Output the (x, y) coordinate of the center of the cell containing the given text.  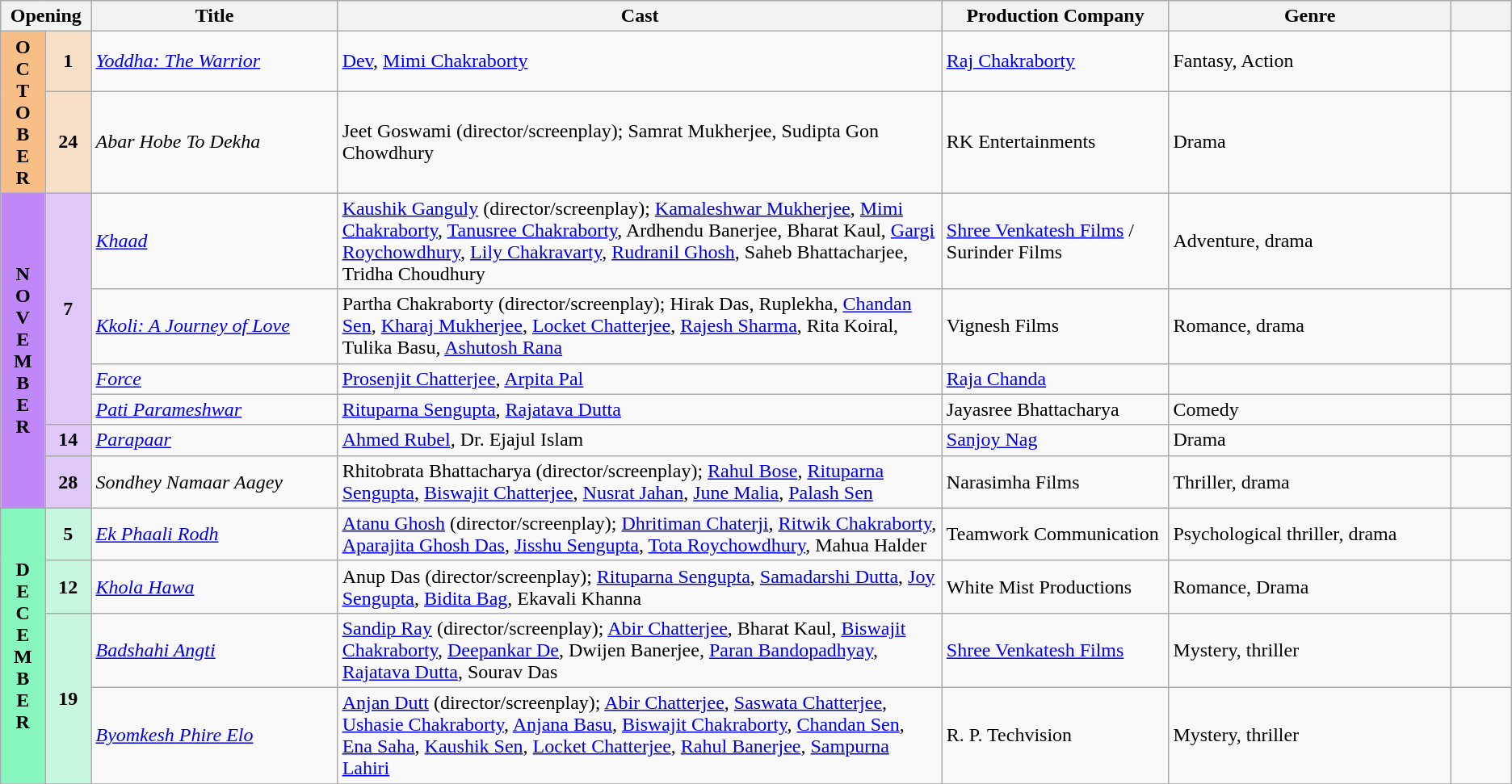
Prosenjit Chatterjee, Arpita Pal (640, 379)
24 (68, 142)
RK Entertainments (1055, 142)
Pati Parameshwar (215, 409)
Abar Hobe To Dekha (215, 142)
Atanu Ghosh (director/screenplay); Dhritiman Chaterji, Ritwik Chakraborty, Aparajita Ghosh Das, Jisshu Sengupta, Tota Roychowdhury, Mahua Halder (640, 535)
14 (68, 440)
R. P. Techvision (1055, 735)
Adventure, drama (1310, 241)
Rhitobrata Bhattacharya (director/screenplay); Rahul Bose, Rituparna Sengupta, Biswajit Chatterjee, Nusrat Jahan, June Malia, Palash Sen (640, 481)
Thriller, drama (1310, 481)
Kkoli: A Journey of Love (215, 326)
Raja Chanda (1055, 379)
19 (68, 698)
Psychological thriller, drama (1310, 535)
7 (68, 308)
Sondhey Namaar Aagey (215, 481)
Shree Venkatesh Films / Surinder Films (1055, 241)
Jayasree Bhattacharya (1055, 409)
12 (68, 586)
White Mist Productions (1055, 586)
5 (68, 535)
Ahmed Rubel, Dr. Ejajul Islam (640, 440)
Ek Phaali Rodh (215, 535)
Production Company (1055, 16)
Anup Das (director/screenplay); Rituparna Sengupta, Samadarshi Dutta, Joy Sengupta, Bidita Bag, Ekavali Khanna (640, 586)
Khola Hawa (215, 586)
Yoddha: The Warrior (215, 61)
DECEMBER (23, 646)
Badshahi Angti (215, 650)
Romance, drama (1310, 326)
Teamwork Communication (1055, 535)
Khaad (215, 241)
Romance, Drama (1310, 586)
NOVEMBER (23, 350)
Sanjoy Nag (1055, 440)
Parapaar (215, 440)
OCTOBER (23, 112)
Rituparna Sengupta, Rajatava Dutta (640, 409)
Vignesh Films (1055, 326)
Title (215, 16)
Cast (640, 16)
Jeet Goswami (director/screenplay); Samrat Mukherjee, Sudipta Gon Chowdhury (640, 142)
Genre (1310, 16)
Force (215, 379)
Dev, Mimi Chakraborty (640, 61)
Narasimha Films (1055, 481)
1 (68, 61)
Raj Chakraborty (1055, 61)
Opening (46, 16)
Fantasy, Action (1310, 61)
Shree Venkatesh Films (1055, 650)
28 (68, 481)
Comedy (1310, 409)
Byomkesh Phire Elo (215, 735)
